Extract the (x, y) coordinate from the center of the cell holding the provided text.  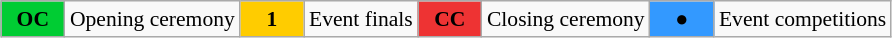
● (682, 19)
Event competitions (802, 19)
OC (33, 19)
CC (450, 19)
1 (272, 19)
Event finals (361, 19)
Closing ceremony (566, 19)
Opening ceremony (152, 19)
